Search for the cell housing the specified text and yield its [x, y] center coordinate. 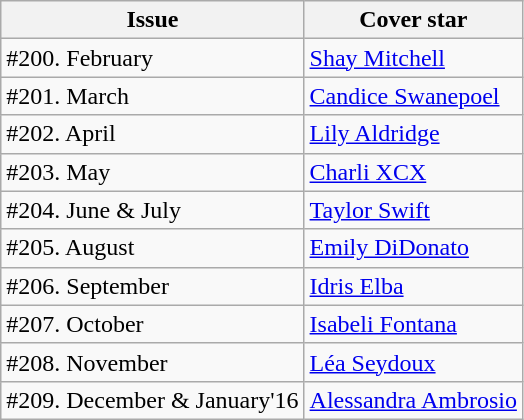
#204. June & July [152, 210]
Emily DiDonato [413, 248]
Shay Mitchell [413, 58]
#209. December & January'16 [152, 400]
Taylor Swift [413, 210]
Isabeli Fontana [413, 324]
Candice Swanepoel [413, 96]
Idris Elba [413, 286]
Cover star [413, 20]
Lily Aldridge [413, 134]
#202. April [152, 134]
Alessandra Ambrosio [413, 400]
#207. October [152, 324]
Léa Seydoux [413, 362]
#200. February [152, 58]
#201. March [152, 96]
#205. August [152, 248]
#203. May [152, 172]
Issue [152, 20]
Charli XCX [413, 172]
#206. September [152, 286]
#208. November [152, 362]
